Return (X, Y) of the center of cell containing provided text 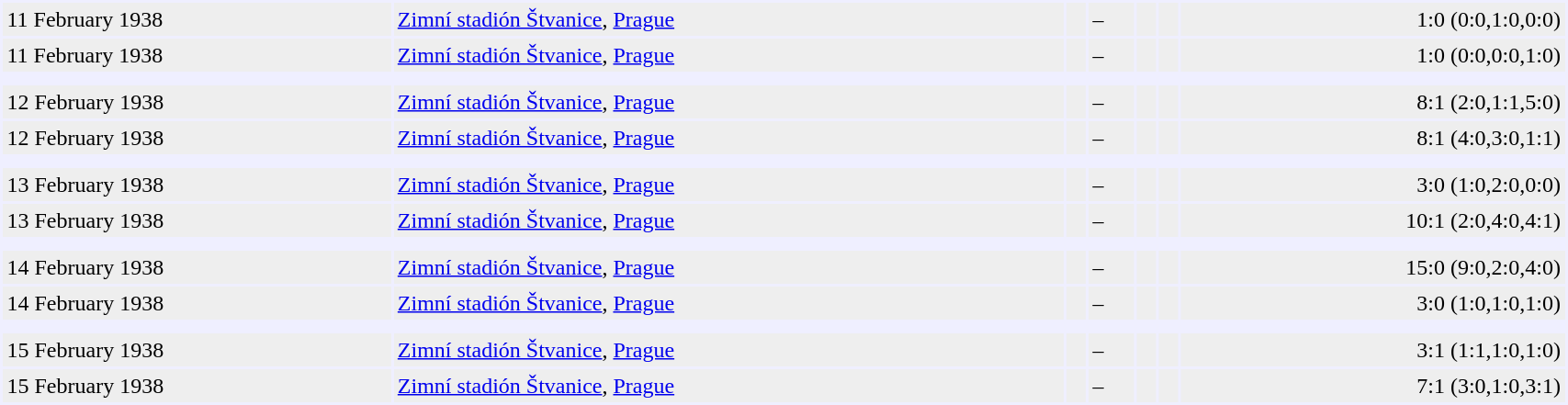
8:1 (2:0,1:1,5:0) (1373, 102)
7:1 (3:0,1:0,3:1) (1373, 386)
3:1 (1:1,1:0,1:0) (1373, 350)
3:0 (1:0,2:0,0:0) (1373, 185)
1:0 (0:0,1:0,0:0) (1373, 19)
15:0 (9:0,2:0,4:0) (1373, 267)
10:1 (2:0,4:0,4:1) (1373, 220)
1:0 (0:0,0:0,1:0) (1373, 55)
8:1 (4:0,3:0,1:1) (1373, 138)
3:0 (1:0,1:0,1:0) (1373, 303)
